Return the [X, Y] coordinate for the center point of the cell that contains the specified text.  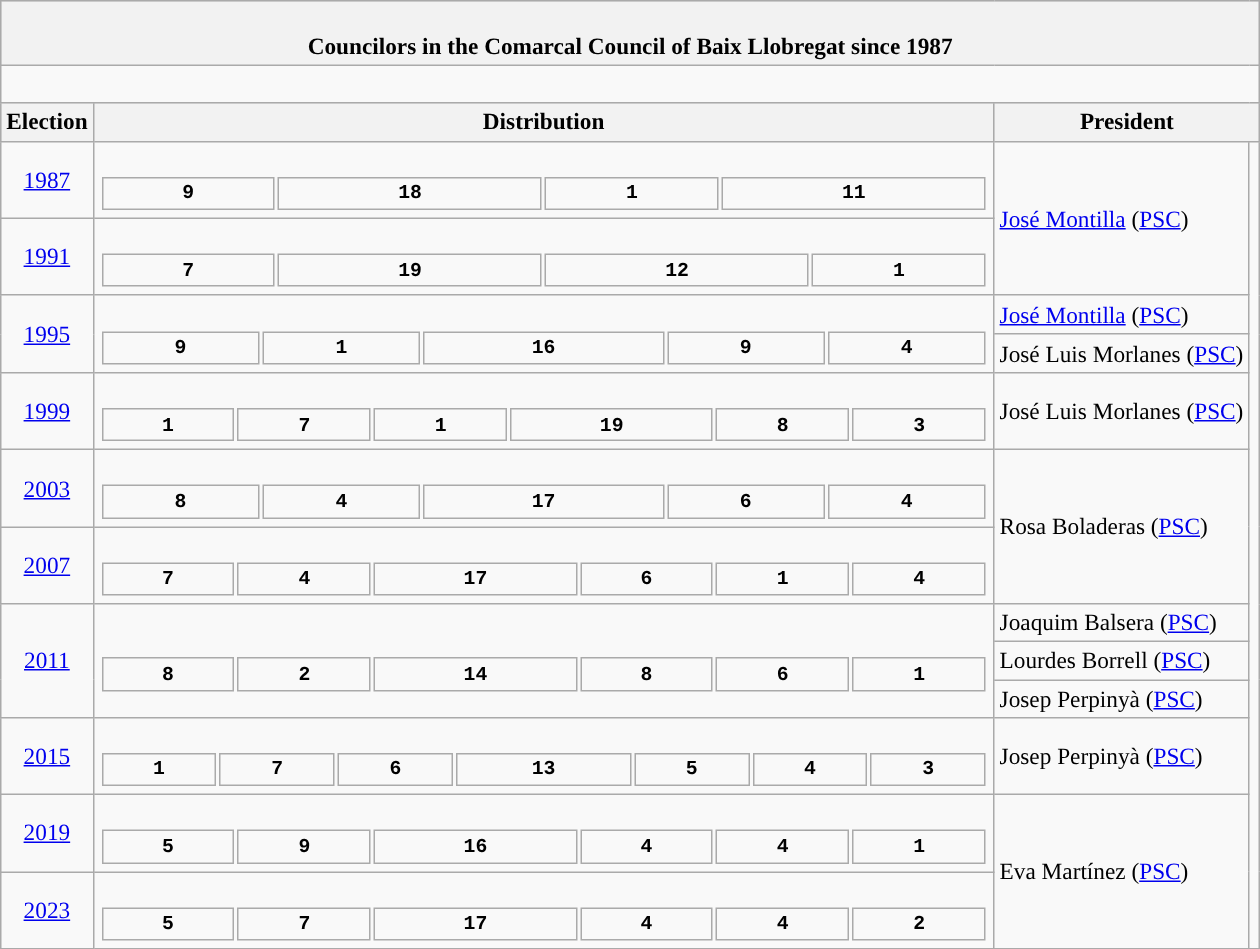
2019 [47, 832]
9 18 1 11 [544, 180]
Rosa Boladeras (PSC) [1122, 526]
5 7 17 4 4 2 [544, 910]
18 [410, 192]
14 [476, 674]
1991 [47, 256]
9 1 16 9 4 [544, 334]
2003 [47, 488]
5 9 16 4 4 1 [544, 832]
2007 [47, 564]
1995 [47, 334]
2011 [47, 660]
7 4 17 6 1 4 [544, 564]
2023 [47, 910]
1987 [47, 180]
Lourdes Borrell (PSC) [1122, 660]
2015 [47, 756]
8 2 14 8 6 1 [544, 660]
13 [544, 768]
Councilors in the Comarcal Council of Baix Llobregat since 1987 [630, 32]
7 19 12 1 [544, 256]
1 7 1 19 8 3 [544, 410]
Distribution [544, 122]
1999 [47, 410]
Joaquim Balsera (PSC) [1122, 623]
8 4 17 6 4 [544, 488]
Eva Martínez (PSC) [1122, 871]
President [1126, 122]
11 [854, 192]
12 [677, 270]
Election [47, 122]
1 7 6 13 5 4 3 [544, 756]
